Scan for the cell matching the given text and deliver its (X, Y) coordinate at center. 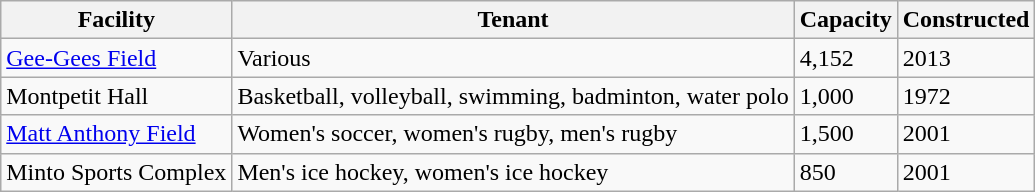
Facility (116, 20)
Montpetit Hall (116, 96)
2013 (966, 58)
Capacity (846, 20)
Constructed (966, 20)
Men's ice hockey, women's ice hockey (513, 172)
Basketball, volleyball, swimming, badminton, water polo (513, 96)
850 (846, 172)
Various (513, 58)
1,000 (846, 96)
Women's soccer, women's rugby, men's rugby (513, 134)
Gee-Gees Field (116, 58)
1,500 (846, 134)
1972 (966, 96)
Minto Sports Complex (116, 172)
Matt Anthony Field (116, 134)
4,152 (846, 58)
Tenant (513, 20)
